Scan for the cell matching the given text and deliver its (x, y) coordinate at center. 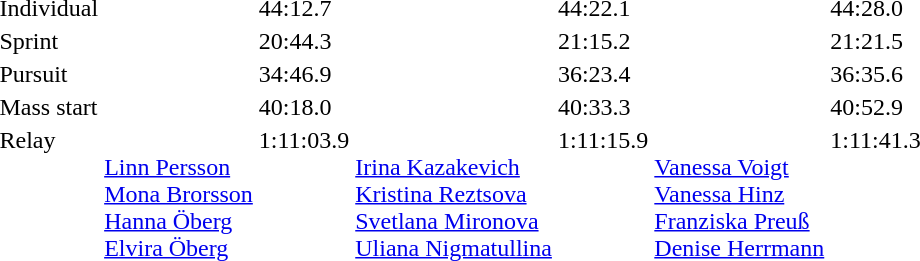
40:33.3 (602, 107)
21:15.2 (602, 41)
40:18.0 (304, 107)
20:44.3 (304, 41)
34:46.9 (304, 74)
36:23.4 (602, 74)
